Identify which cell holds the provided text, then report its (X, Y) central coordinate. 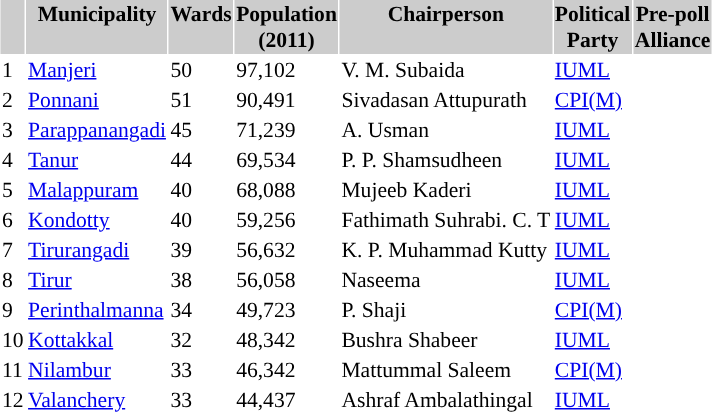
Mattummal Saleem (446, 369)
7 (12, 249)
Mujeeb Kaderi (446, 189)
Sivadasan Attupurath (446, 99)
46,342 (287, 369)
48,342 (287, 339)
Chairperson (446, 27)
6 (12, 219)
2 (12, 99)
5 (12, 189)
68,088 (287, 189)
56,632 (287, 249)
Manjeri (98, 69)
33 (201, 369)
39 (201, 249)
4 (12, 159)
Kondotty (98, 219)
97,102 (287, 69)
50 (201, 69)
59,256 (287, 219)
10 (12, 339)
Parappanangadi (98, 129)
3 (12, 129)
Perinthalmanna (98, 309)
51 (201, 99)
Tirur (98, 279)
Bushra Shabeer (446, 339)
Tirurangadi (98, 249)
8 (12, 279)
V. M. Subaida (446, 69)
P. P. Shamsudheen (446, 159)
Political Party (592, 27)
34 (201, 309)
90,491 (287, 99)
45 (201, 129)
11 (12, 369)
P. Shaji (446, 309)
Kottakkal (98, 339)
Wards (201, 27)
56,058 (287, 279)
Tanur (98, 159)
9 (12, 309)
Municipality (98, 27)
Population(2011) (287, 27)
71,239 (287, 129)
A. Usman (446, 129)
Naseema (446, 279)
Malappuram (98, 189)
Nilambur (98, 369)
44 (201, 159)
Fathimath Suhrabi. C. T (446, 219)
K. P. Muhammad Kutty (446, 249)
Pre-pollAlliance (672, 27)
1 (12, 69)
Ponnani (98, 99)
32 (201, 339)
69,534 (287, 159)
49,723 (287, 309)
38 (201, 279)
